Detect which cell encompasses the target text, then output its [X, Y] center coordinate. 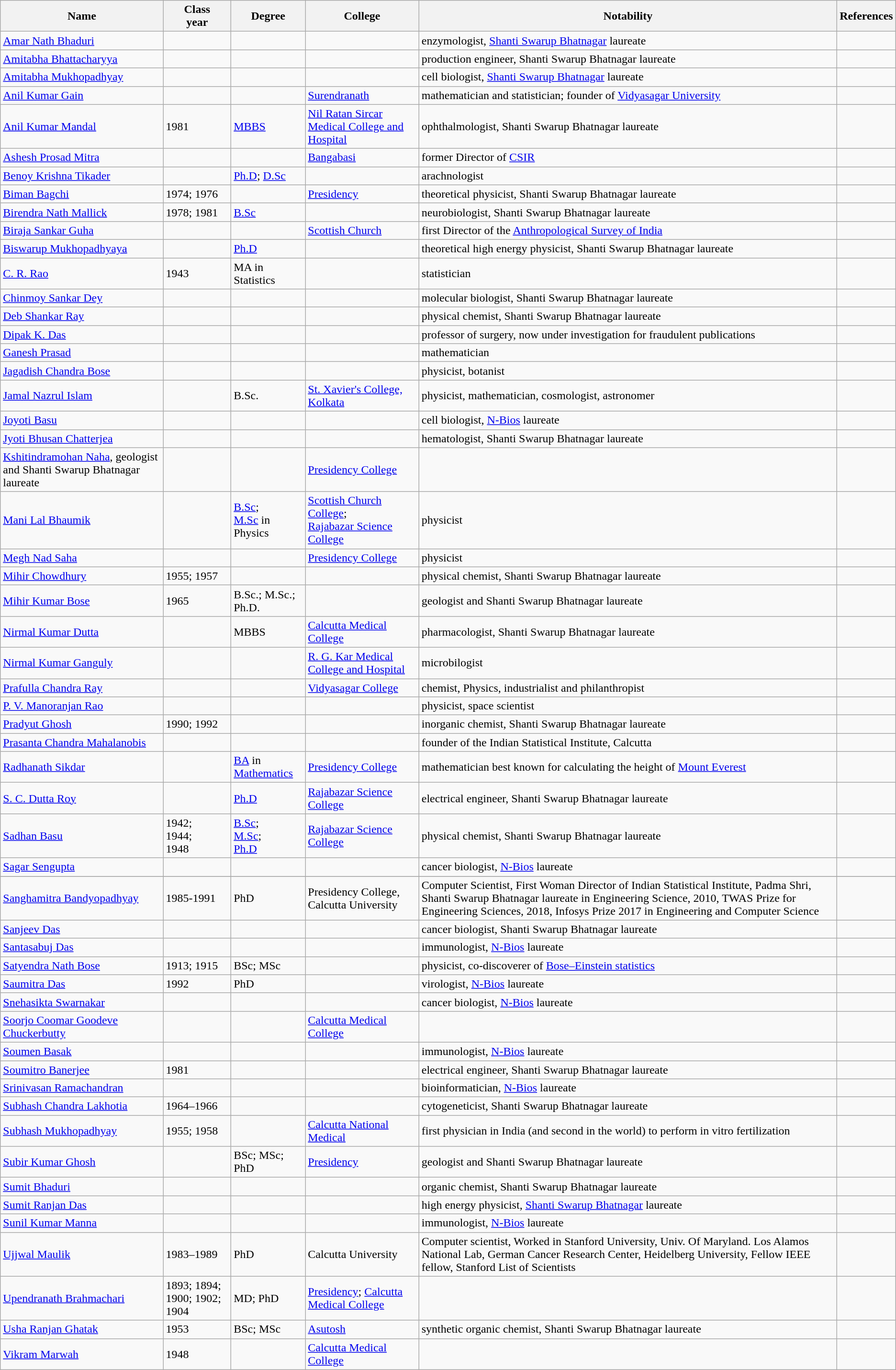
Ganesh Prasad [82, 353]
BSc; MSc; PhD [268, 1162]
Degree [268, 16]
Amitabha Mukhopadhyay [82, 77]
Upendranath Brahmachari [82, 1298]
Biswarup Mukhopadhyaya [82, 248]
chemist, Physics, industrialist and philanthropist [628, 688]
virologist, N-Bios laureate [628, 984]
cell biologist, N-Bios laureate [628, 420]
enzymologist, Shanti Swarup Bhatnagar laureate [628, 41]
Saumitra Das [82, 984]
1990; 1992 [197, 724]
Soorjo Coomar Goodeve Chuckerbutty [82, 1026]
founder of the Indian Statistical Institute, Calcutta [628, 742]
Anil Kumar Gain [82, 95]
Biraja Sankar Guha [82, 230]
Ashesh Prosad Mitra [82, 157]
Sagar Sengupta [82, 867]
organic chemist, Shanti Swarup Bhatnagar laureate [628, 1187]
Vikram Marwah [82, 1354]
pharmacologist, Shanti Swarup Bhatnagar laureate [628, 632]
Joyoti Basu [82, 420]
1942; 1944; 1948 [197, 836]
Bangabasi [362, 157]
Sanjeev Das [82, 929]
B.Sc; M.Sc in Physics [268, 520]
neurobiologist, Shanti Swarup Bhatnagar laureate [628, 212]
References [866, 16]
Subir Kumar Ghosh [82, 1162]
Usha Ranjan Ghatak [82, 1329]
first Director of the Anthropological Survey of India [628, 230]
theoretical physicist, Shanti Swarup Bhatnagar laureate [628, 194]
B.Sc. [268, 395]
Jagadish Chandra Bose [82, 371]
cell biologist, Shanti Swarup Bhatnagar laureate [628, 77]
Chinmoy Sankar Dey [82, 298]
1965 [197, 600]
St. Xavier's College, Kolkata [362, 395]
Satyendra Nath Bose [82, 966]
Jyoti Bhusan Chatterjea [82, 438]
1893; 1894; 1900; 1902; 1904 [197, 1298]
Srinivasan Ramachandran [82, 1088]
S. C. Dutta Roy [82, 798]
synthetic organic chemist, Shanti Swarup Bhatnagar laureate [628, 1329]
cytogeneticist, Shanti Swarup Bhatnagar laureate [628, 1106]
statistician [628, 273]
B.Sc.; M.Sc.; Ph.D. [268, 600]
Nirmal Kumar Ganguly [82, 663]
Mihir Kumar Bose [82, 600]
Soumen Basak [82, 1051]
C. R. Rao [82, 273]
inorganic chemist, Shanti Swarup Bhatnagar laureate [628, 724]
Prafulla Chandra Ray [82, 688]
mathematician best known for calculating the height of Mount Everest [628, 767]
Biman Bagchi [82, 194]
mathematician [628, 353]
Sunil Kumar Manna [82, 1223]
1955; 1958 [197, 1131]
MA in Statistics [268, 273]
1983–1989 [197, 1254]
Scottish Church [362, 230]
1948 [197, 1354]
physicist, mathematician, cosmologist, astronomer [628, 395]
BA in Mathematics [268, 767]
Sumit Bhaduri [82, 1187]
B.Sc; M.Sc; Ph.D [268, 836]
1974; 1976 [197, 194]
hematologist, Shanti Swarup Bhatnagar laureate [628, 438]
Notability [628, 16]
physicist, space scientist [628, 706]
microbilogist [628, 663]
1953 [197, 1329]
physicist, botanist [628, 371]
Amar Nath Bhaduri [82, 41]
ophthalmologist, Shanti Swarup Bhatnagar laureate [628, 126]
R. G. Kar Medical College and Hospital [362, 663]
molecular biologist, Shanti Swarup Bhatnagar laureate [628, 298]
Nirmal Kumar Dutta [82, 632]
Soumitro Banerjee [82, 1070]
Megh Nad Saha [82, 558]
Kshitindramohan Naha, geologist and Shanti Swarup Bhatnagar laureate [82, 470]
MD; PhD [268, 1298]
Pradyut Ghosh [82, 724]
former Director of CSIR [628, 157]
1985-1991 [197, 898]
Subhash Chandra Lakhotia [82, 1106]
Mihir Chowdhury [82, 576]
P. V. Manoranjan Rao [82, 706]
Jamal Nazrul Islam [82, 395]
Presidency College, Calcutta University [362, 898]
bioinformatician, N-Bios laureate [628, 1088]
Nil Ratan Sircar Medical College and Hospital [362, 126]
1992 [197, 984]
1913; 1915 [197, 966]
Sanghamitra Bandyopadhyay [82, 898]
Classyear [197, 16]
Scottish Church College; Rajabazar Science College [362, 520]
Presidency; Calcutta Medical College [362, 1298]
Radhanath Sikdar [82, 767]
Subhash Mukhopadhyay [82, 1131]
mathematician and statistician; founder of Vidyasagar University [628, 95]
Sadhan Basu [82, 836]
Vidyasagar College [362, 688]
Asutosh [362, 1329]
professor of surgery, now under investigation for fraudulent publications [628, 335]
theoretical high energy physicist, Shanti Swarup Bhatnagar laureate [628, 248]
1955; 1957 [197, 576]
B.Sc [268, 212]
Ph.D; D.Sc [268, 176]
College [362, 16]
arachnologist [628, 176]
Benoy Krishna Tikader [82, 176]
production engineer, Shanti Swarup Bhatnagar laureate [628, 59]
high energy physicist, Shanti Swarup Bhatnagar laureate [628, 1205]
Mani Lal Bhaumik [82, 520]
Dipak K. Das [82, 335]
Surendranath [362, 95]
Santasabuj Das [82, 947]
Prasanta Chandra Mahalanobis [82, 742]
Amitabha Bhattacharyya [82, 59]
cancer biologist, Shanti Swarup Bhatnagar laureate [628, 929]
Anil Kumar Mandal [82, 126]
Name [82, 16]
first physician in India (and second in the world) to perform in vitro fertilization [628, 1131]
Deb Shankar Ray [82, 316]
1964–1966 [197, 1106]
1978; 1981 [197, 212]
Ujjwal Maulik [82, 1254]
Calcutta National Medical [362, 1131]
Sumit Ranjan Das [82, 1205]
Snehasikta Swarnakar [82, 1002]
Birendra Nath Mallick [82, 212]
Calcutta University [362, 1254]
1943 [197, 273]
physicist, co-discoverer of Bose–Einstein statistics [628, 966]
